Scan for the cell matching the given text and deliver its [X, Y] coordinate at center. 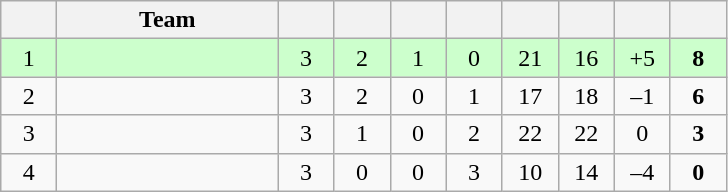
8 [698, 58]
4 [29, 172]
18 [586, 96]
16 [586, 58]
+5 [642, 58]
–1 [642, 96]
6 [698, 96]
–4 [642, 172]
10 [530, 172]
21 [530, 58]
Team [168, 20]
14 [586, 172]
17 [530, 96]
